From the cell containing the given text, extract its center point as [X, Y] coordinate. 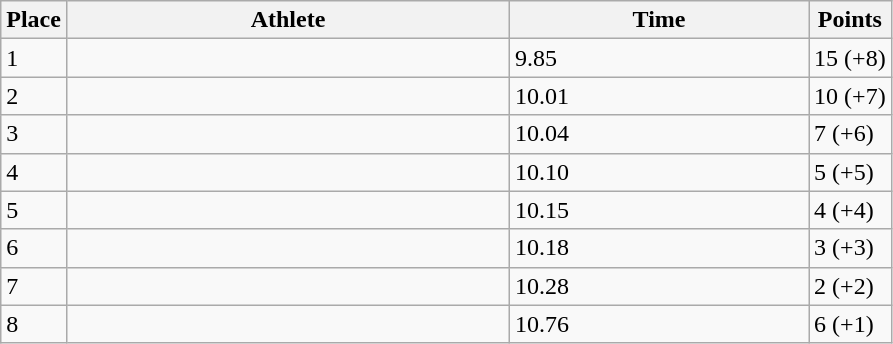
2 (+2) [850, 286]
4 [34, 172]
5 [34, 210]
10.01 [660, 96]
1 [34, 58]
7 [34, 286]
10.76 [660, 324]
10.15 [660, 210]
Place [34, 20]
10.04 [660, 134]
10 (+7) [850, 96]
4 (+4) [850, 210]
2 [34, 96]
6 (+1) [850, 324]
5 (+5) [850, 172]
Athlete [288, 20]
15 (+8) [850, 58]
10.10 [660, 172]
10.28 [660, 286]
10.18 [660, 248]
Time [660, 20]
Points [850, 20]
7 (+6) [850, 134]
9.85 [660, 58]
3 [34, 134]
3 (+3) [850, 248]
6 [34, 248]
8 [34, 324]
